Return the (X, Y) coordinate for the center point of the cell that contains the specified text.  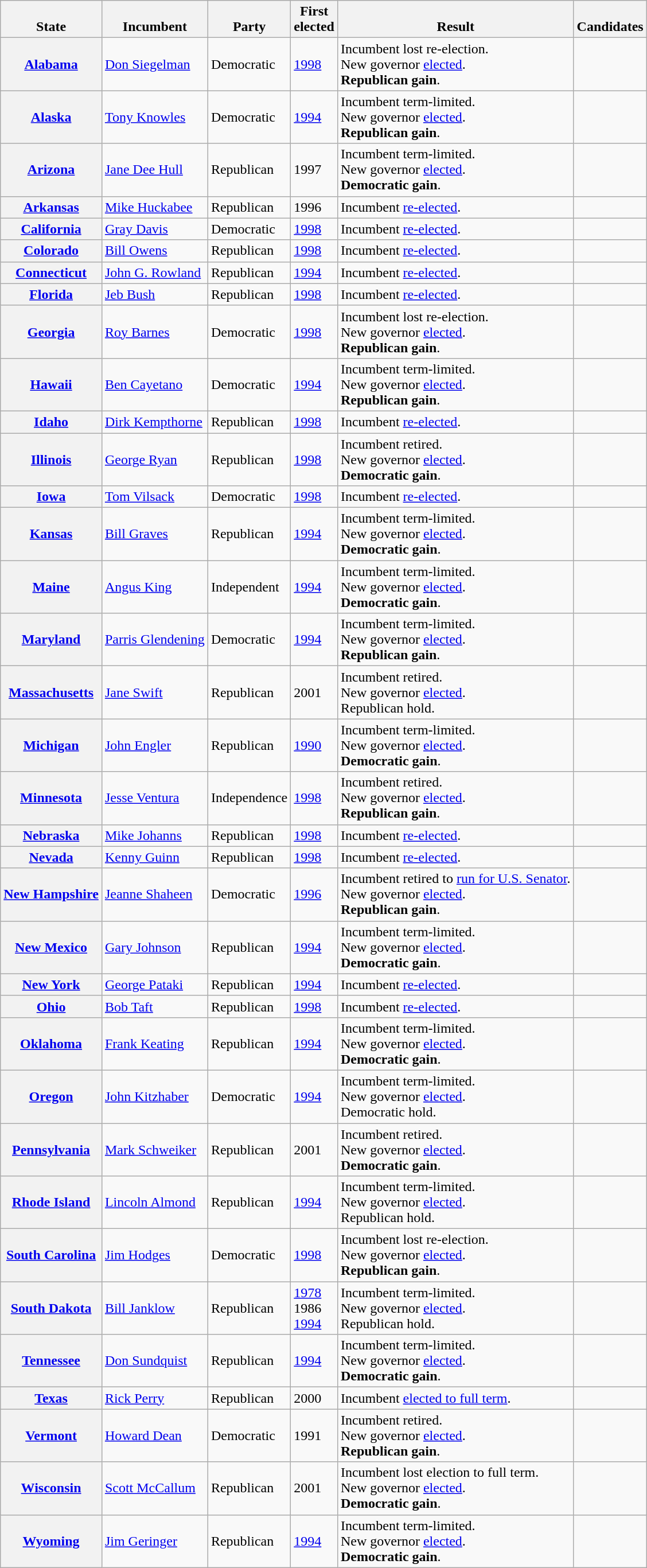
Illinois (52, 459)
Massachusetts (52, 692)
Party (249, 20)
Don Siegelman (155, 64)
John G. Rowland (155, 273)
Incumbent (155, 20)
Wyoming (52, 1541)
Jeb Bush (155, 294)
Tennessee (52, 1361)
Iowa (52, 497)
Jesse Ventura (155, 798)
Result (455, 20)
Tony Knowles (155, 117)
Connecticut (52, 273)
Bill Janklow (155, 1308)
Alabama (52, 64)
Independence (249, 798)
Independent (249, 587)
Texas (52, 1398)
Dirk Kempthorne (155, 422)
John Engler (155, 745)
South Dakota (52, 1308)
Arizona (52, 170)
Oregon (52, 1096)
Rick Perry (155, 1398)
Jim Geringer (155, 1541)
Mark Schweiker (155, 1150)
Jeanne Shaheen (155, 894)
Parris Glendening (155, 640)
Gary Johnson (155, 947)
Jim Hodges (155, 1255)
California (52, 229)
Mike Huckabee (155, 207)
Bill Owens (155, 251)
George Pataki (155, 985)
Hawaii (52, 384)
New Hampshire (52, 894)
Nebraska (52, 835)
Firstelected (314, 20)
South Carolina (52, 1255)
Oklahoma (52, 1044)
Roy Barnes (155, 332)
Lincoln Almond (155, 1203)
1991 (314, 1435)
Kenny Guinn (155, 857)
Florida (52, 294)
New Mexico (52, 947)
Kansas (52, 534)
Gray Davis (155, 229)
2000 (314, 1398)
Jane Swift (155, 692)
Colorado (52, 251)
Maine (52, 587)
Ohio (52, 1006)
Howard Dean (155, 1435)
Michigan (52, 745)
Candidates (610, 20)
Bob Taft (155, 1006)
Incumbent elected to full term. (455, 1398)
Ben Cayetano (155, 384)
George Ryan (155, 459)
Rhode Island (52, 1203)
Incumbent retired to run for U.S. Senator.New governor elected.Republican gain. (455, 894)
Incumbent term-limited.New governor elected.Democratic hold. (455, 1096)
Mike Johanns (155, 835)
Tom Vilsack (155, 497)
New York (52, 985)
Scott McCallum (155, 1488)
Incumbent retired.New governor elected.Republican hold. (455, 692)
State (52, 20)
Bill Graves (155, 534)
Incumbent lost election to full term.New governor elected.Democratic gain. (455, 1488)
Pennsylvania (52, 1150)
1997 (314, 170)
Georgia (52, 332)
Arkansas (52, 207)
Nevada (52, 857)
Maryland (52, 640)
Idaho (52, 422)
Don Sundquist (155, 1361)
Frank Keating (155, 1044)
John Kitzhaber (155, 1096)
Wisconsin (52, 1488)
Alaska (52, 117)
Minnesota (52, 798)
Jane Dee Hull (155, 170)
Angus King (155, 587)
1990 (314, 745)
19781986 1994 (314, 1308)
Vermont (52, 1435)
